Locate the cell with the specified text and output its (x, y) center coordinate. 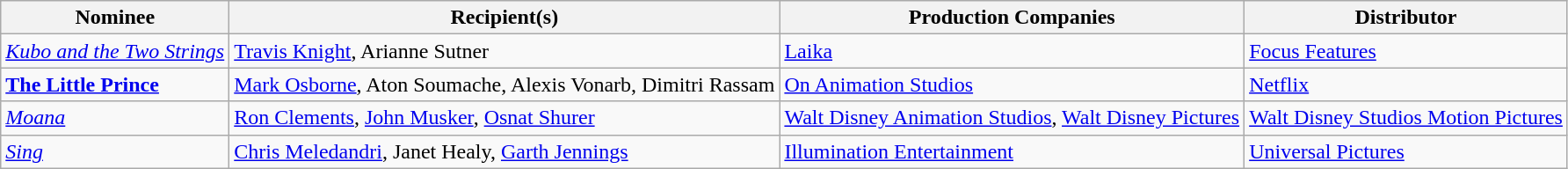
Moana (115, 118)
Nominee (115, 18)
On Animation Studios (1013, 84)
Travis Knight, Arianne Sutner (505, 51)
Illumination Entertainment (1013, 151)
Production Companies (1013, 18)
Distributor (1406, 18)
Focus Features (1406, 51)
Laika (1013, 51)
Sing (115, 151)
Ron Clements, John Musker, Osnat Shurer (505, 118)
Netflix (1406, 84)
Walt Disney Animation Studios, Walt Disney Pictures (1013, 118)
Universal Pictures (1406, 151)
The Little Prince (115, 84)
Mark Osborne, Aton Soumache, Alexis Vonarb, Dimitri Rassam (505, 84)
Chris Meledandri, Janet Healy, Garth Jennings (505, 151)
Kubo and the Two Strings (115, 51)
Recipient(s) (505, 18)
Walt Disney Studios Motion Pictures (1406, 118)
